Search for the cell housing the specified text and yield its (x, y) center coordinate. 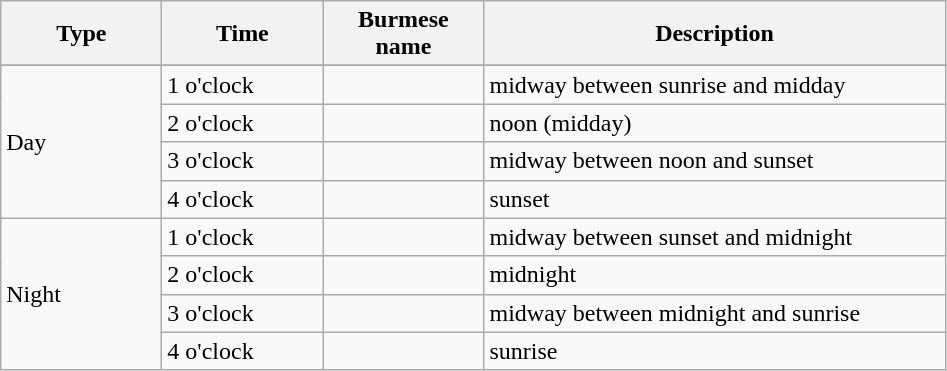
midway between noon and sunset (714, 161)
midnight (714, 275)
midway between midnight and sunrise (714, 313)
Burmese name (404, 34)
midway between sunrise and midday (714, 85)
Type (82, 34)
Night (82, 294)
Time (242, 34)
midway between sunset and midnight (714, 237)
noon (midday) (714, 123)
sunrise (714, 351)
Day (82, 142)
sunset (714, 199)
Description (714, 34)
